Determine the (X, Y) coordinate at the center of the cell enclosing the given text.  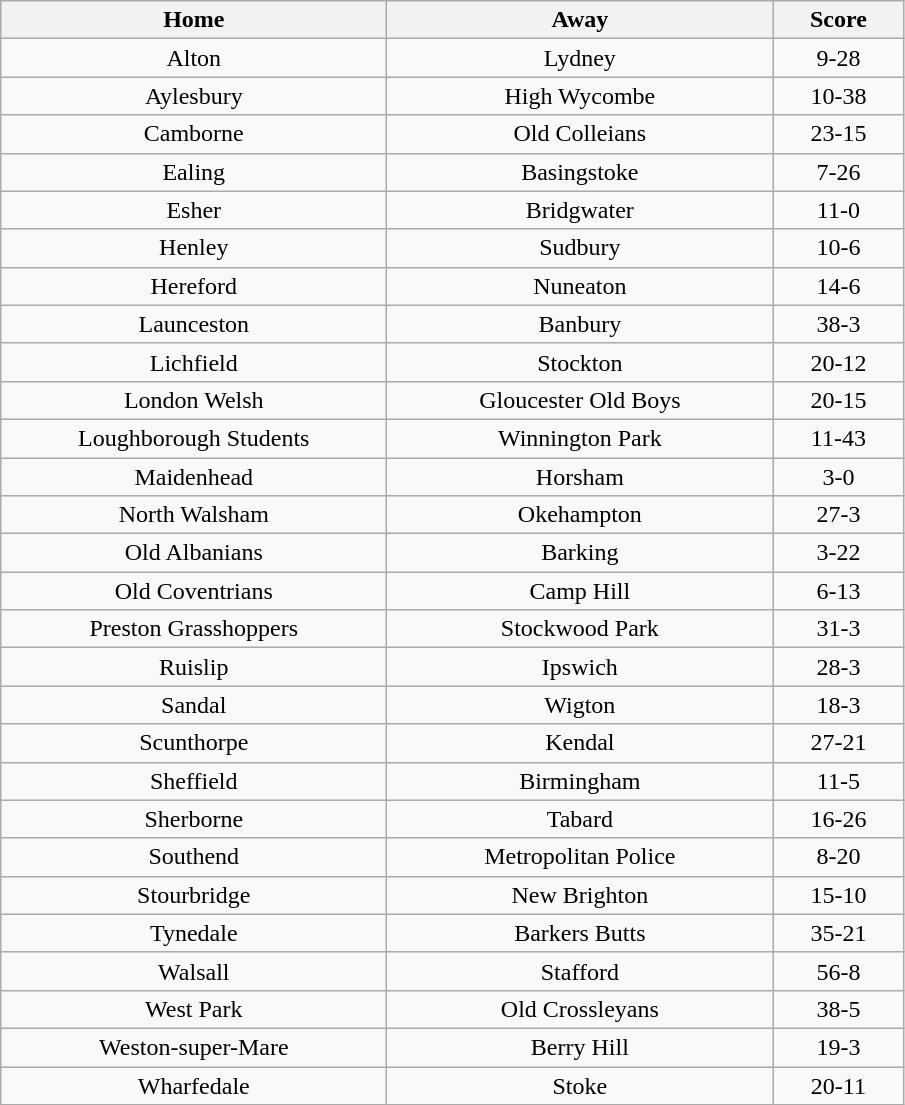
Henley (194, 248)
3-0 (838, 477)
Old Albanians (194, 553)
Winnington Park (580, 438)
Basingstoke (580, 172)
27-3 (838, 515)
Stourbridge (194, 895)
Old Crossleyans (580, 1009)
35-21 (838, 933)
38-3 (838, 324)
11-0 (838, 210)
Barking (580, 553)
Scunthorpe (194, 743)
Old Colleians (580, 134)
High Wycombe (580, 96)
20-11 (838, 1085)
London Welsh (194, 400)
Banbury (580, 324)
Ealing (194, 172)
Preston Grasshoppers (194, 629)
West Park (194, 1009)
Lichfield (194, 362)
Alton (194, 58)
Tynedale (194, 933)
Stafford (580, 971)
Sandal (194, 705)
Stockwood Park (580, 629)
15-10 (838, 895)
Kendal (580, 743)
Birmingham (580, 781)
Ruislip (194, 667)
Score (838, 20)
14-6 (838, 286)
10-6 (838, 248)
Walsall (194, 971)
Wharfedale (194, 1085)
Hereford (194, 286)
11-43 (838, 438)
Weston-super-Mare (194, 1047)
Aylesbury (194, 96)
New Brighton (580, 895)
Old Coventrians (194, 591)
Stoke (580, 1085)
Okehampton (580, 515)
56-8 (838, 971)
Loughborough Students (194, 438)
Camp Hill (580, 591)
38-5 (838, 1009)
18-3 (838, 705)
Berry Hill (580, 1047)
Barkers Butts (580, 933)
Away (580, 20)
Maidenhead (194, 477)
8-20 (838, 857)
27-21 (838, 743)
10-38 (838, 96)
Nuneaton (580, 286)
Metropolitan Police (580, 857)
Tabard (580, 819)
9-28 (838, 58)
Ipswich (580, 667)
Stockton (580, 362)
11-5 (838, 781)
23-15 (838, 134)
Wigton (580, 705)
Esher (194, 210)
19-3 (838, 1047)
Home (194, 20)
Launceston (194, 324)
Sherborne (194, 819)
7-26 (838, 172)
Gloucester Old Boys (580, 400)
20-12 (838, 362)
31-3 (838, 629)
28-3 (838, 667)
Southend (194, 857)
16-26 (838, 819)
Sheffield (194, 781)
Sudbury (580, 248)
Horsham (580, 477)
North Walsham (194, 515)
6-13 (838, 591)
Camborne (194, 134)
3-22 (838, 553)
Bridgwater (580, 210)
20-15 (838, 400)
Lydney (580, 58)
